Return the [x, y] coordinate for the center point of the cell that contains the specified text.  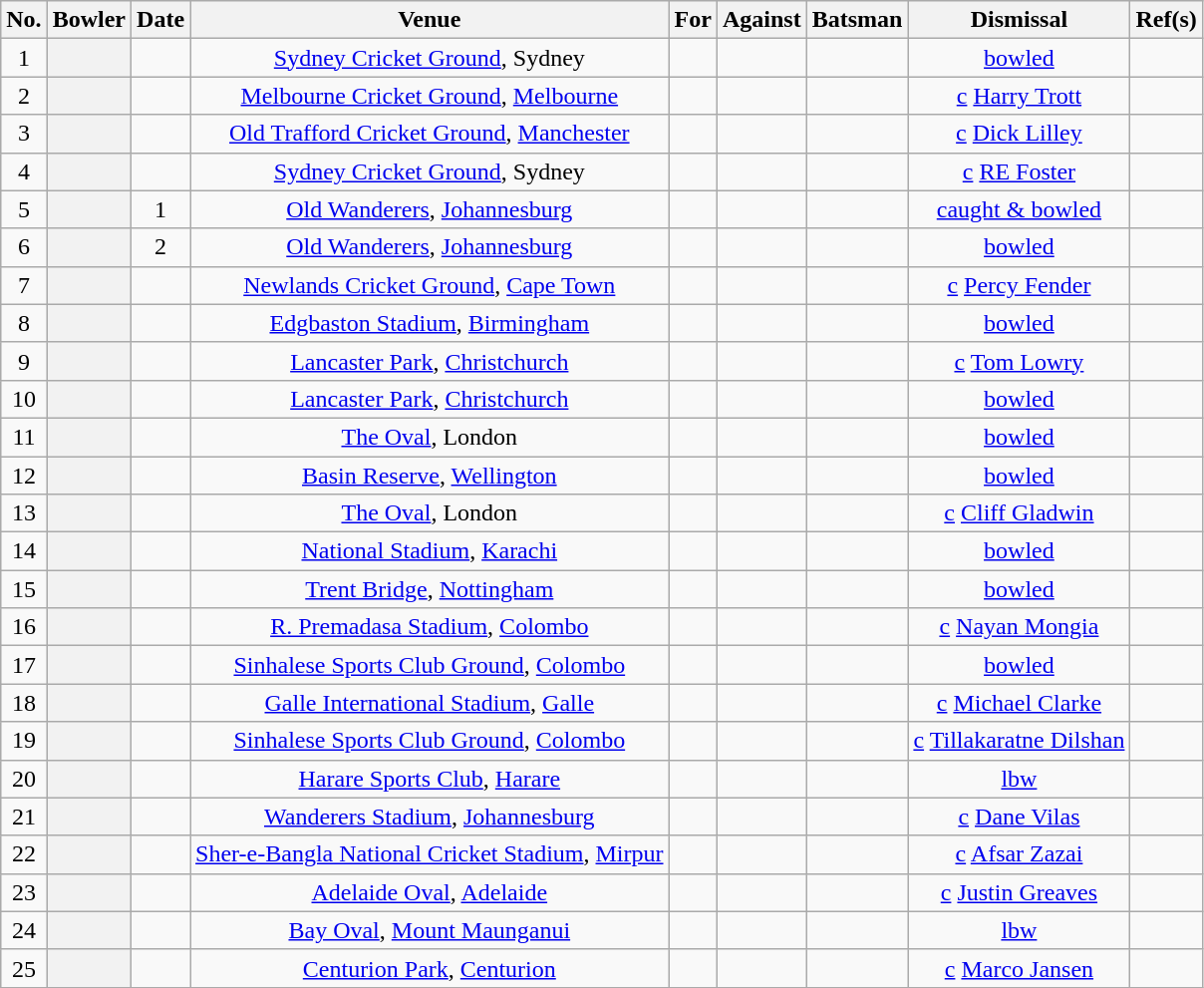
c Justin Greaves [1019, 892]
Against [761, 20]
Bowler [89, 20]
4 [24, 171]
Venue [430, 20]
9 [24, 361]
Bay Oval, Mount Maunganui [430, 930]
21 [24, 817]
18 [24, 703]
Edgbaston Stadium, Birmingham [430, 323]
caught & bowled [1019, 209]
Basin Reserve, Wellington [430, 476]
Batsman [857, 20]
Adelaide Oval, Adelaide [430, 892]
Old Trafford Cricket Ground, Manchester [430, 134]
14 [24, 551]
No. [24, 20]
Wanderers Stadium, Johannesburg [430, 817]
22 [24, 854]
Trent Bridge, Nottingham [430, 589]
Galle International Stadium, Galle [430, 703]
c Dick Lilley [1019, 134]
17 [24, 665]
19 [24, 741]
c Cliff Gladwin [1019, 513]
c Nayan Mongia [1019, 627]
c Percy Fender [1019, 285]
8 [24, 323]
6 [24, 247]
c Marco Jansen [1019, 968]
c Dane Vilas [1019, 817]
National Stadium, Karachi [430, 551]
c Afsar Zazai [1019, 854]
23 [24, 892]
Melbourne Cricket Ground, Melbourne [430, 96]
Harare Sports Club, Harare [430, 779]
c Harry Trott [1019, 96]
12 [24, 476]
15 [24, 589]
24 [24, 930]
3 [24, 134]
c Tom Lowry [1019, 361]
c Tillakaratne Dilshan [1019, 741]
Centurion Park, Centurion [430, 968]
R. Premadasa Stadium, Colombo [430, 627]
16 [24, 627]
c RE Foster [1019, 171]
7 [24, 285]
20 [24, 779]
Sher-e-Bangla National Cricket Stadium, Mirpur [430, 854]
Dismissal [1019, 20]
Date [161, 20]
25 [24, 968]
5 [24, 209]
Newlands Cricket Ground, Cape Town [430, 285]
10 [24, 399]
For [693, 20]
11 [24, 437]
13 [24, 513]
c Michael Clarke [1019, 703]
Ref(s) [1166, 20]
